Detect which cell encompasses the target text, then output its [X, Y] center coordinate. 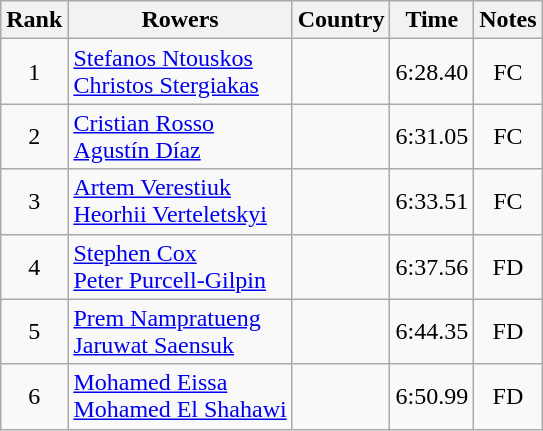
1 [34, 72]
6:31.05 [432, 136]
Rowers [180, 20]
6:33.51 [432, 202]
6:44.35 [432, 332]
6:50.99 [432, 396]
Time [432, 20]
Mohamed EissaMohamed El Shahawi [180, 396]
Artem VerestiukHeorhii Verteletskyi [180, 202]
6:37.56 [432, 266]
Prem NampratuengJaruwat Saensuk [180, 332]
6 [34, 396]
Stefanos NtouskosChristos Stergiakas [180, 72]
6:28.40 [432, 72]
3 [34, 202]
Notes [508, 20]
Country [341, 20]
Cristian RossoAgustín Díaz [180, 136]
5 [34, 332]
Stephen CoxPeter Purcell-Gilpin [180, 266]
2 [34, 136]
Rank [34, 20]
4 [34, 266]
